Detect which cell encompasses the target text, then output its (x, y) center coordinate. 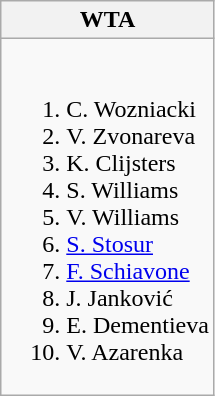
WTA (108, 20)
C. Wozniacki V. Zvonareva K. Clijsters S. Williams V. Williams S. Stosur F. Schiavone J. Janković E. Dementieva V. Azarenka (108, 217)
